For the text-containing cell, return its midpoint in (X, Y) coordinate format. 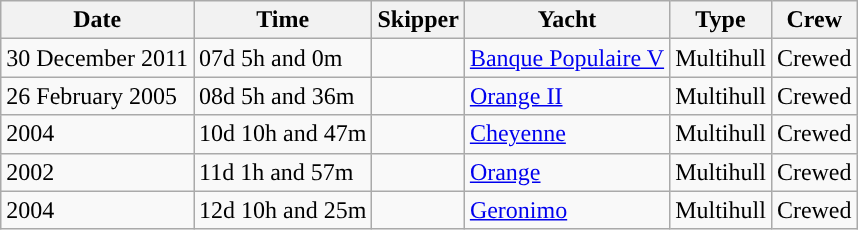
08d 5h and 36m (283, 96)
Yacht (566, 20)
2002 (98, 172)
12d 10h and 25m (283, 210)
11d 1h and 57m (283, 172)
Crew (814, 20)
10d 10h and 47m (283, 134)
Cheyenne (566, 134)
07d 5h and 0m (283, 58)
Date (98, 20)
Orange II (566, 96)
Geronimo (566, 210)
Time (283, 20)
Orange (566, 172)
26 February 2005 (98, 96)
Type (721, 20)
Skipper (418, 20)
Banque Populaire V (566, 58)
30 December 2011 (98, 58)
